Detect which cell encompasses the target text, then output its [x, y] center coordinate. 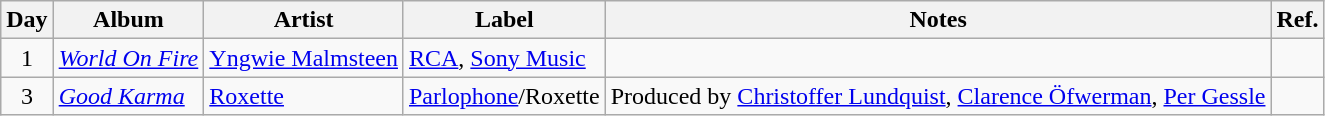
Ref. [1298, 20]
Produced by Christoffer Lundquist, Clarence Öfwerman, Per Gessle [938, 96]
Day [27, 20]
Label [504, 20]
World On Fire [128, 58]
Notes [938, 20]
Artist [304, 20]
Roxette [304, 96]
Album [128, 20]
Parlophone/Roxette [504, 96]
3 [27, 96]
1 [27, 58]
Yngwie Malmsteen [304, 58]
RCA, Sony Music [504, 58]
Good Karma [128, 96]
